Locate the cell with the specified text and output its [X, Y] center coordinate. 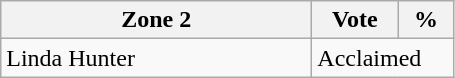
Vote [355, 20]
Zone 2 [156, 20]
Linda Hunter [156, 58]
Acclaimed [383, 58]
% [426, 20]
